Return the (x, y) coordinate for the center point of the cell that contains the specified text.  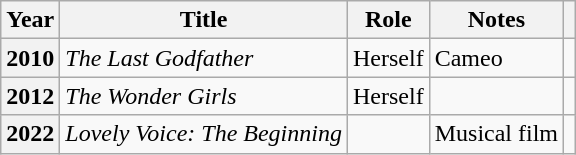
Year (30, 20)
Lovely Voice: The Beginning (204, 134)
Title (204, 20)
2012 (30, 96)
The Last Godfather (204, 58)
Notes (496, 20)
The Wonder Girls (204, 96)
Role (388, 20)
2010 (30, 58)
2022 (30, 134)
Musical film (496, 134)
Cameo (496, 58)
